Capture the cell that displays the provided text and extract its (X, Y) central coordinate. 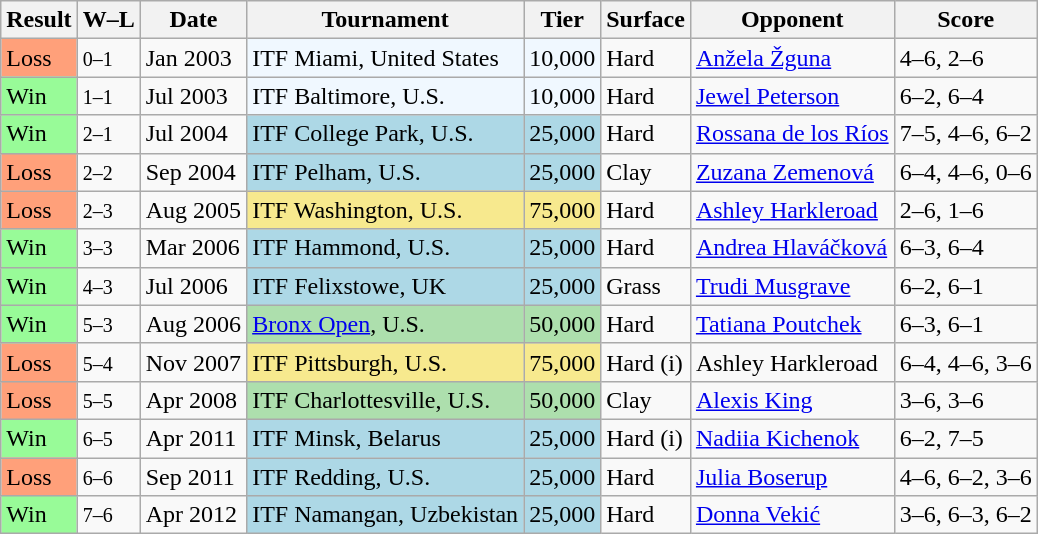
Grass (646, 286)
Sep 2011 (193, 477)
3–3 (108, 248)
1–1 (108, 96)
4–6, 6–2, 3–6 (966, 477)
Aug 2006 (193, 324)
6–5 (108, 438)
6–6 (108, 477)
Mar 2006 (193, 248)
Nadiia Kichenok (792, 438)
Alexis King (792, 400)
Nov 2007 (193, 362)
ITF Namangan, Uzbekistan (386, 515)
Tournament (386, 20)
Jul 2003 (193, 96)
Jul 2004 (193, 134)
Bronx Open, U.S. (386, 324)
ITF College Park, U.S. (386, 134)
Date (193, 20)
7–6 (108, 515)
ITF Washington, U.S. (386, 210)
Opponent (792, 20)
6–2, 7–5 (966, 438)
Anžela Žguna (792, 58)
W–L (108, 20)
6–4, 4–6, 0–6 (966, 172)
ITF Miami, United States (386, 58)
2–3 (108, 210)
6–3, 6–4 (966, 248)
6–2, 6–4 (966, 96)
Apr 2012 (193, 515)
0–1 (108, 58)
ITF Redding, U.S. (386, 477)
Score (966, 20)
ITF Minsk, Belarus (386, 438)
6–4, 4–6, 3–6 (966, 362)
Apr 2008 (193, 400)
Aug 2005 (193, 210)
6–2, 6–1 (966, 286)
6–3, 6–1 (966, 324)
2–1 (108, 134)
4–3 (108, 286)
Result (39, 20)
ITF Felixstowe, UK (386, 286)
3–6, 3–6 (966, 400)
ITF Pittsburgh, U.S. (386, 362)
Donna Vekić (792, 515)
5–5 (108, 400)
ITF Baltimore, U.S. (386, 96)
3–6, 6–3, 6–2 (966, 515)
Apr 2011 (193, 438)
Surface (646, 20)
5–3 (108, 324)
2–2 (108, 172)
Jul 2006 (193, 286)
7–5, 4–6, 6–2 (966, 134)
Trudi Musgrave (792, 286)
4–6, 2–6 (966, 58)
ITF Pelham, U.S. (386, 172)
5–4 (108, 362)
ITF Charlottesville, U.S. (386, 400)
Tier (562, 20)
Jewel Peterson (792, 96)
Zuzana Zemenová (792, 172)
Tatiana Poutchek (792, 324)
Jan 2003 (193, 58)
Sep 2004 (193, 172)
ITF Hammond, U.S. (386, 248)
Andrea Hlaváčková (792, 248)
Julia Boserup (792, 477)
Rossana de los Ríos (792, 134)
2–6, 1–6 (966, 210)
